Search for the cell housing the specified text and yield its [X, Y] center coordinate. 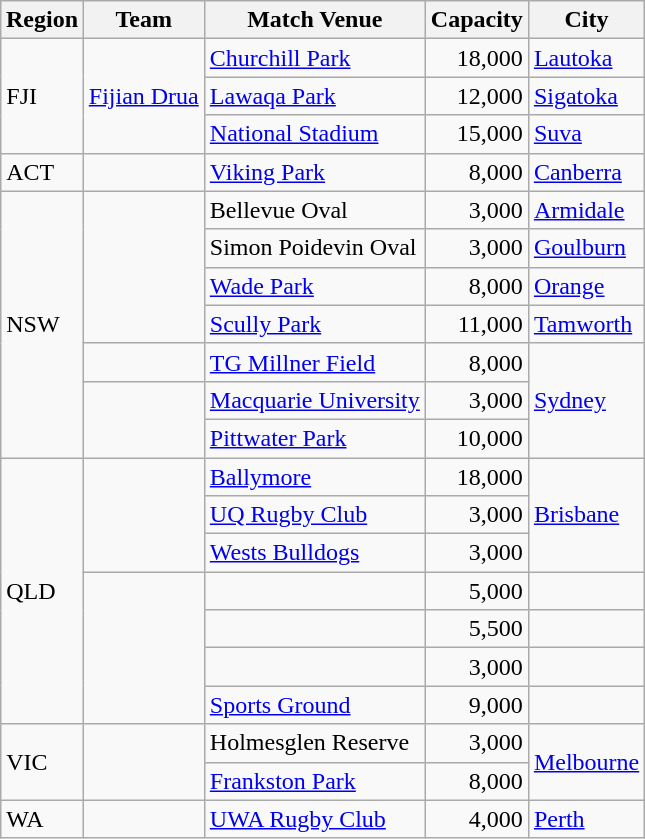
Wests Bulldogs [314, 553]
5,000 [476, 591]
4,000 [476, 819]
National Stadium [314, 134]
Churchill Park [314, 58]
5,500 [476, 629]
Orange [586, 286]
Frankston Park [314, 781]
Ballymore [314, 477]
Region [42, 20]
Armidale [586, 210]
Tamworth [586, 324]
Canberra [586, 172]
9,000 [476, 705]
10,000 [476, 438]
Team [144, 20]
NSW [42, 324]
Scully Park [314, 324]
Capacity [476, 20]
UWA Rugby Club [314, 819]
ACT [42, 172]
VIC [42, 762]
Sports Ground [314, 705]
WA [42, 819]
Simon Poidevin Oval [314, 248]
11,000 [476, 324]
Match Venue [314, 20]
UQ Rugby Club [314, 515]
12,000 [476, 96]
City [586, 20]
QLD [42, 591]
Sydney [586, 400]
Pittwater Park [314, 438]
Perth [586, 819]
Wade Park [314, 286]
Sigatoka [586, 96]
Melbourne [586, 762]
Suva [586, 134]
Fijian Drua [144, 96]
Lautoka [586, 58]
Brisbane [586, 515]
FJI [42, 96]
Holmesglen Reserve [314, 743]
Viking Park [314, 172]
Goulburn [586, 248]
15,000 [476, 134]
Macquarie University [314, 400]
Bellevue Oval [314, 210]
TG Millner Field [314, 362]
Lawaqa Park [314, 96]
